Provide the (X, Y) coordinate of the cell's center where the given text is located.  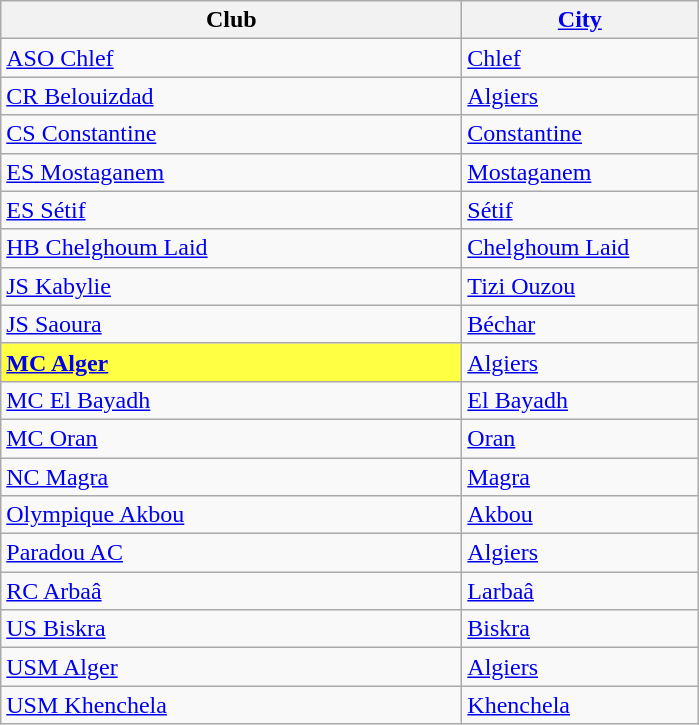
NC Magra (232, 477)
Oran (580, 438)
Khenchela (580, 705)
USM Khenchela (232, 705)
Biskra (580, 629)
ASO Chlef (232, 58)
Sétif (580, 210)
MC Alger (232, 362)
Magra (580, 477)
USM Alger (232, 667)
Chlef (580, 58)
Mostaganem (580, 172)
CS Constantine (232, 134)
Olympique Akbou (232, 515)
Club (232, 20)
Paradou AC (232, 553)
City (580, 20)
Larbaâ (580, 591)
HB Chelghoum Laid (232, 248)
CR Belouizdad (232, 96)
ES Sétif (232, 210)
El Bayadh (580, 400)
RC Arbaâ (232, 591)
Tizi Ouzou (580, 286)
Akbou (580, 515)
ES Mostaganem (232, 172)
US Biskra (232, 629)
MC El Bayadh (232, 400)
Béchar (580, 324)
Chelghoum Laid (580, 248)
MC Oran (232, 438)
Constantine (580, 134)
JS Saoura (232, 324)
JS Kabylie (232, 286)
